Scan for the cell matching the given text and deliver its [X, Y] coordinate at center. 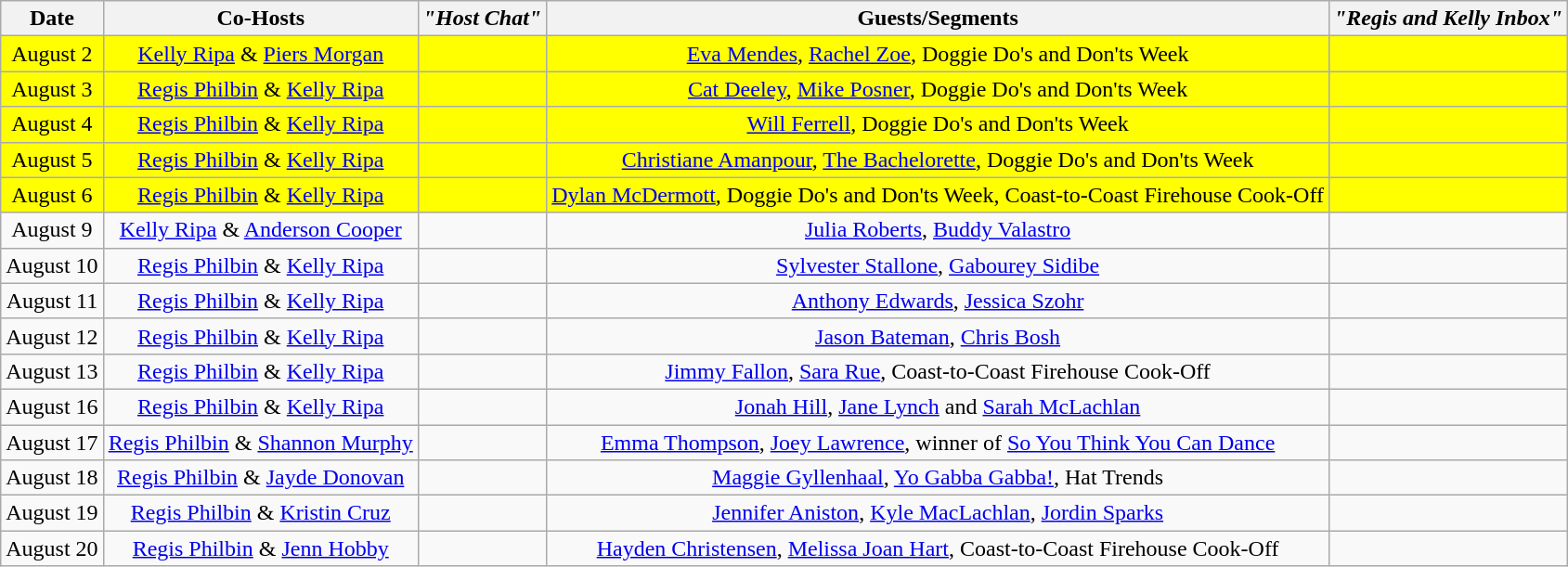
"Regis and Kelly Inbox" [1448, 19]
August 6 [52, 195]
Christiane Amanpour, The Bachelorette, Doggie Do's and Don'ts Week [938, 160]
Regis Philbin & Shannon Murphy [260, 443]
August 19 [52, 513]
August 4 [52, 124]
August 18 [52, 478]
August 9 [52, 230]
Will Ferrell, Doggie Do's and Don'ts Week [938, 124]
August 12 [52, 336]
"Host Chat" [482, 19]
Dylan McDermott, Doggie Do's and Don'ts Week, Coast-to-Coast Firehouse Cook-Off [938, 195]
Guests/Segments [938, 19]
Maggie Gyllenhaal, Yo Gabba Gabba!, Hat Trends [938, 478]
August 20 [52, 548]
Emma Thompson, Joey Lawrence, winner of So You Think You Can Dance [938, 443]
August 3 [52, 89]
August 13 [52, 371]
Regis Philbin & Kristin Cruz [260, 513]
Kelly Ripa & Piers Morgan [260, 54]
Regis Philbin & Jayde Donovan [260, 478]
August 16 [52, 406]
Co-Hosts [260, 19]
Regis Philbin & Jenn Hobby [260, 548]
Cat Deeley, Mike Posner, Doggie Do's and Don'ts Week [938, 89]
Julia Roberts, Buddy Valastro [938, 230]
August 11 [52, 301]
Kelly Ripa & Anderson Cooper [260, 230]
August 17 [52, 443]
August 5 [52, 160]
Hayden Christensen, Melissa Joan Hart, Coast-to-Coast Firehouse Cook-Off [938, 548]
Eva Mendes, Rachel Zoe, Doggie Do's and Don'ts Week [938, 54]
Jimmy Fallon, Sara Rue, Coast-to-Coast Firehouse Cook-Off [938, 371]
Jennifer Aniston, Kyle MacLachlan, Jordin Sparks [938, 513]
Jason Bateman, Chris Bosh [938, 336]
August 10 [52, 265]
August 2 [52, 54]
Sylvester Stallone, Gabourey Sidibe [938, 265]
Jonah Hill, Jane Lynch and Sarah McLachlan [938, 406]
Anthony Edwards, Jessica Szohr [938, 301]
Date [52, 19]
